Find where the given text appears and provide that cell's center as (x, y) coordinate. 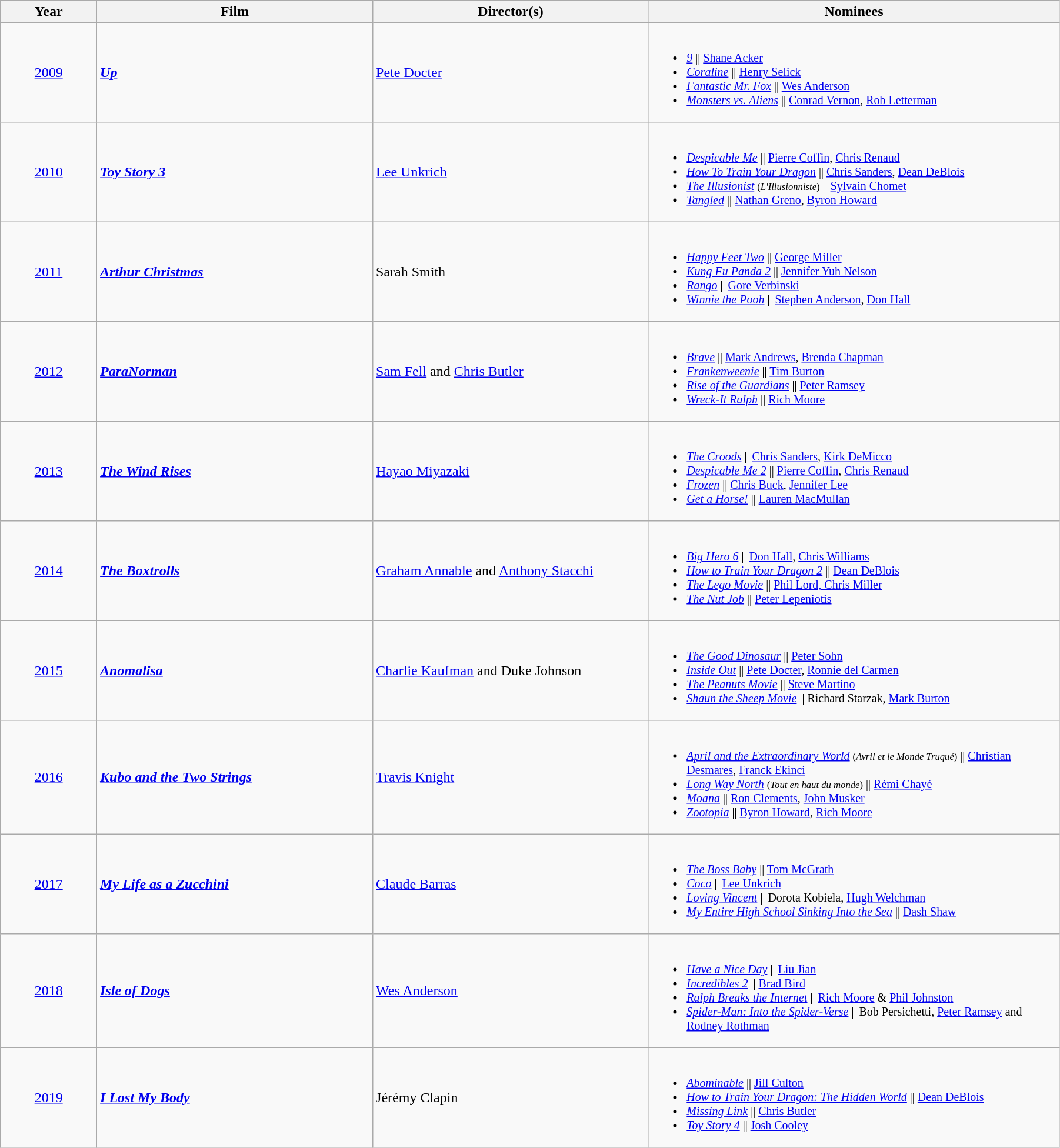
The Wind Rises (235, 472)
Year (49, 12)
Hayao Miyazaki (511, 472)
2011 (49, 272)
Anomalisa (235, 670)
Happy Feet Two || George MillerKung Fu Panda 2 || Jennifer Yuh NelsonRango || Gore VerbinskiWinnie the Pooh || Stephen Anderson, Don Hall (854, 272)
Arthur Christmas (235, 272)
The Boss Baby || Tom McGrathCoco || Lee UnkrichLoving Vincent || Dorota Kobiela, Hugh WelchmanMy Entire High School Sinking Into the Sea || Dash Shaw (854, 883)
2009 (49, 73)
Charlie Kaufman and Duke Johnson (511, 670)
2018 (49, 990)
2010 (49, 172)
Kubo and the Two Strings (235, 777)
Jérémy Clapin (511, 1097)
Sarah Smith (511, 272)
Up (235, 73)
Brave || Mark Andrews, Brenda ChapmanFrankenweenie || Tim BurtonRise of the Guardians || Peter RamseyWreck-It Ralph || Rich Moore (854, 372)
Abominable || Jill CultonHow to Train Your Dragon: The Hidden World || Dean DeBloisMissing Link || Chris ButlerToy Story 4 || Josh Cooley (854, 1097)
2019 (49, 1097)
Isle of Dogs (235, 990)
Nominees (854, 12)
I Lost My Body (235, 1097)
Film (235, 12)
Pete Docter (511, 73)
Toy Story 3 (235, 172)
Director(s) (511, 12)
9 || Shane AckerCoraline || Henry SelickFantastic Mr. Fox || Wes AndersonMonsters vs. Aliens || Conrad Vernon, Rob Letterman (854, 73)
2017 (49, 883)
2014 (49, 570)
Travis Knight (511, 777)
2012 (49, 372)
Claude Barras (511, 883)
2013 (49, 472)
2015 (49, 670)
2016 (49, 777)
Wes Anderson (511, 990)
My Life as a Zucchini (235, 883)
ParaNorman (235, 372)
Sam Fell and Chris Butler (511, 372)
Graham Annable and Anthony Stacchi (511, 570)
Lee Unkrich (511, 172)
The Boxtrolls (235, 570)
